Output the [x, y] coordinate of the center of the cell containing the given text.  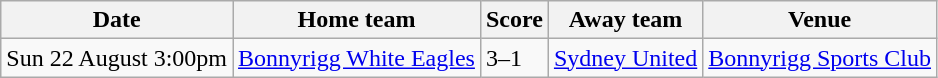
Home team [357, 20]
Bonnyrigg Sports Club [820, 58]
Sydney United [625, 58]
Date [117, 20]
Bonnyrigg White Eagles [357, 58]
Venue [820, 20]
Score [514, 20]
Sun 22 August 3:00pm [117, 58]
Away team [625, 20]
3–1 [514, 58]
